Pinpoint the cell where the given text exists, returning its [x, y] midpoint coordinate. 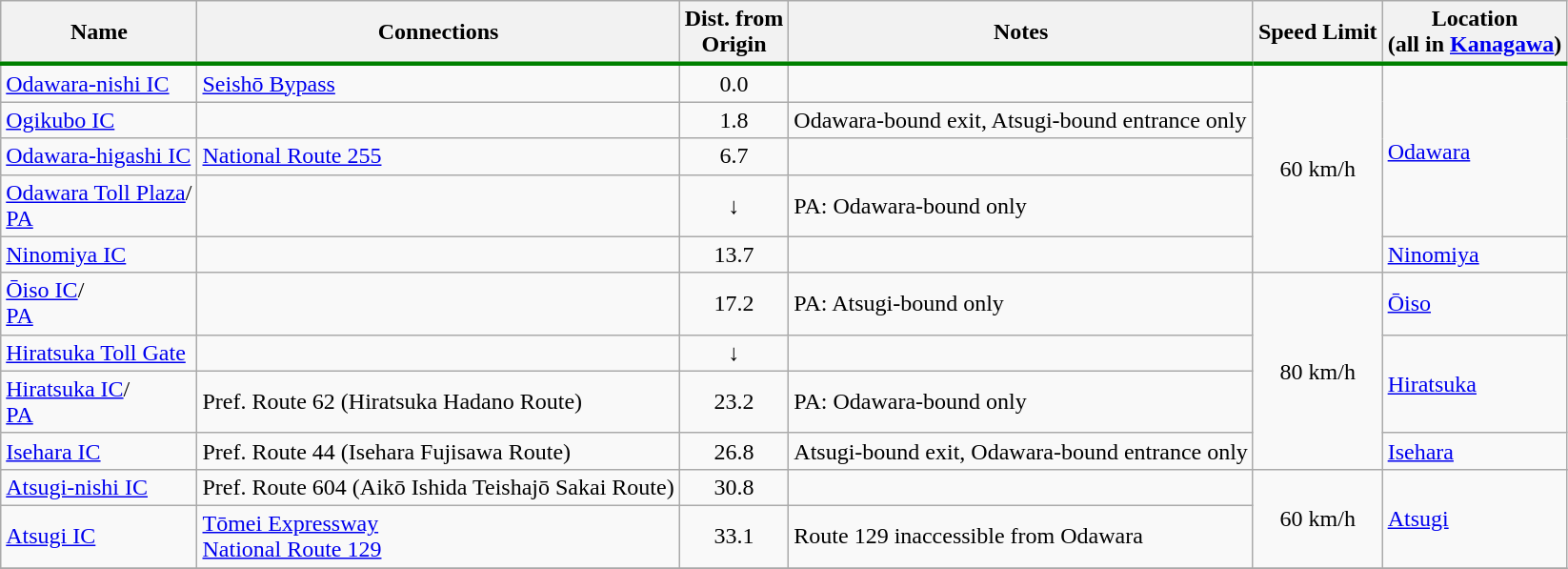
Hiratsuka IC/PA [99, 402]
National Route 255 [438, 156]
17.2 [734, 303]
1.8 [734, 120]
Pref. Route 62 (Hiratsuka Hadano Route) [438, 402]
Notes [1021, 32]
33.1 [734, 536]
Pref. Route 44 (Isehara Fujisawa Route) [438, 451]
Pref. Route 604 (Aikō Ishida Teishajō Sakai Route) [438, 487]
Connections [438, 32]
Ōiso [1475, 303]
80 km/h [1317, 371]
Odawara-bound exit, Atsugi-bound entrance only [1021, 120]
Speed Limit [1317, 32]
Location(all in Kanagawa) [1475, 32]
Isehara [1475, 451]
30.8 [734, 487]
Isehara IC [99, 451]
Seishō Bypass [438, 83]
13.7 [734, 254]
26.8 [734, 451]
Odawara-nishi IC [99, 83]
Odawara-higashi IC [99, 156]
Ogikubo IC [99, 120]
Name [99, 32]
0.0 [734, 83]
Atsugi [1475, 518]
Ōiso IC/PA [99, 303]
Odawara Toll Plaza/PA [99, 206]
23.2 [734, 402]
Atsugi-nishi IC [99, 487]
Tōmei Expressway National Route 129 [438, 536]
Ninomiya IC [99, 254]
PA: Atsugi-bound only [1021, 303]
Atsugi-bound exit, Odawara-bound entrance only [1021, 451]
Odawara [1475, 151]
Hiratsuka [1475, 383]
Ninomiya [1475, 254]
Atsugi IC [99, 536]
Dist. fromOrigin [734, 32]
6.7 [734, 156]
Hiratsuka Toll Gate [99, 353]
Route 129 inaccessible from Odawara [1021, 536]
